Scan for the cell matching the given text and deliver its (x, y) coordinate at center. 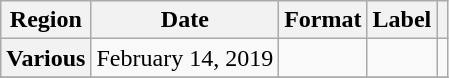
Format (323, 20)
Various (46, 58)
Label (402, 20)
Region (46, 20)
Date (185, 20)
February 14, 2019 (185, 58)
